Find where the given text appears and provide that cell's center as [X, Y] coordinate. 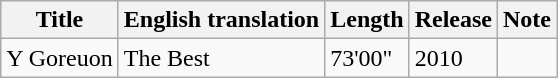
2010 [453, 58]
Note [526, 20]
Title [60, 20]
English translation [221, 20]
The Best [221, 58]
Length [367, 20]
73'00" [367, 58]
Y Goreuon [60, 58]
Release [453, 20]
